Return (X, Y) of the center of cell containing provided text 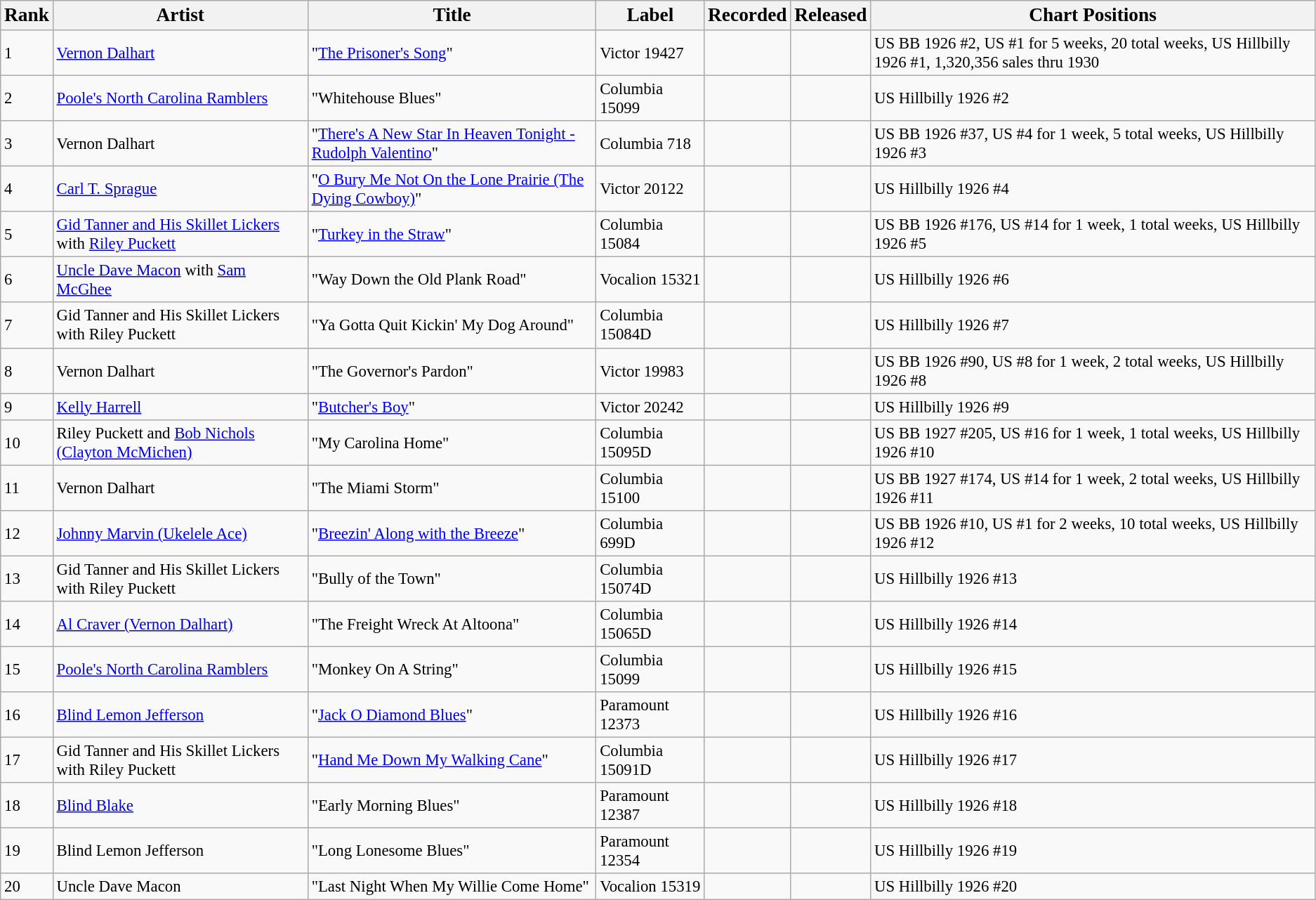
Released (831, 15)
Columbia 15091D (650, 760)
5 (27, 235)
12 (27, 534)
1 (27, 53)
20 (27, 887)
"Monkey On A String" (452, 669)
"Early Morning Blues" (452, 805)
"The Governor's Pardon" (452, 371)
Al Craver (Vernon Dalhart) (180, 624)
"Long Lonesome Blues" (452, 852)
2 (27, 98)
US Hillbilly 1926 #14 (1093, 624)
Uncle Dave Macon with Sam McGhee (180, 280)
17 (27, 760)
US Hillbilly 1926 #15 (1093, 669)
"Whitehouse Blues" (452, 98)
US Hillbilly 1926 #6 (1093, 280)
"Way Down the Old Plank Road" (452, 280)
US BB 1926 #90, US #8 for 1 week, 2 total weeks, US Hillbilly 1926 #8 (1093, 371)
16 (27, 715)
Johnny Marvin (Ukelele Ace) (180, 534)
US Hillbilly 1926 #17 (1093, 760)
Rank (27, 15)
8 (27, 371)
US Hillbilly 1926 #18 (1093, 805)
Title (452, 15)
Columbia 718 (650, 143)
Columbia 15095D (650, 443)
US Hillbilly 1926 #19 (1093, 852)
Uncle Dave Macon (180, 887)
Chart Positions (1093, 15)
"Jack O Diamond Blues" (452, 715)
9 (27, 407)
Vocalion 15319 (650, 887)
Columbia 15074D (650, 579)
Columbia 15084 (650, 235)
"The Freight Wreck At Altoona" (452, 624)
US Hillbilly 1926 #13 (1093, 579)
"Breezin' Along with the Breeze" (452, 534)
"O Bury Me Not On the Lone Prairie (The Dying Cowboy)" (452, 190)
13 (27, 579)
"The Prisoner's Song" (452, 53)
"There's A New Star In Heaven Tonight - Rudolph Valentino" (452, 143)
US Hillbilly 1926 #16 (1093, 715)
"The Miami Storm" (452, 488)
US BB 1926 #10, US #1 for 2 weeks, 10 total weeks, US Hillbilly 1926 #12 (1093, 534)
Victor 19983 (650, 371)
15 (27, 669)
US BB 1926 #176, US #14 for 1 week, 1 total weeks, US Hillbilly 1926 #5 (1093, 235)
Paramount 12354 (650, 852)
US Hillbilly 1926 #9 (1093, 407)
US BB 1926 #37, US #4 for 1 week, 5 total weeks, US Hillbilly 1926 #3 (1093, 143)
11 (27, 488)
6 (27, 280)
18 (27, 805)
10 (27, 443)
"Bully of the Town" (452, 579)
Artist (180, 15)
Columbia 15084D (650, 326)
Recorded (747, 15)
"Turkey in the Straw" (452, 235)
7 (27, 326)
Columbia 15065D (650, 624)
"My Carolina Home" (452, 443)
4 (27, 190)
"Butcher's Boy" (452, 407)
Carl T. Sprague (180, 190)
Paramount 12373 (650, 715)
Vocalion 15321 (650, 280)
Paramount 12387 (650, 805)
US Hillbilly 1926 #20 (1093, 887)
Riley Puckett and Bob Nichols (Clayton McMichen) (180, 443)
US Hillbilly 1926 #7 (1093, 326)
"Hand Me Down My Walking Cane" (452, 760)
3 (27, 143)
US BB 1927 #174, US #14 for 1 week, 2 total weeks, US Hillbilly 1926 #11 (1093, 488)
Victor 19427 (650, 53)
19 (27, 852)
Blind Blake (180, 805)
Label (650, 15)
Victor 20122 (650, 190)
"Ya Gotta Quit Kickin' My Dog Around" (452, 326)
"Last Night When My Willie Come Home" (452, 887)
US BB 1926 #2, US #1 for 5 weeks, 20 total weeks, US Hillbilly 1926 #1, 1,320,356 sales thru 1930 (1093, 53)
US Hillbilly 1926 #2 (1093, 98)
US BB 1927 #205, US #16 for 1 week, 1 total weeks, US Hillbilly 1926 #10 (1093, 443)
US Hillbilly 1926 #4 (1093, 190)
Columbia 699D (650, 534)
Victor 20242 (650, 407)
14 (27, 624)
Columbia 15100 (650, 488)
Kelly Harrell (180, 407)
